Locate the cell with the specified text and output its (x, y) center coordinate. 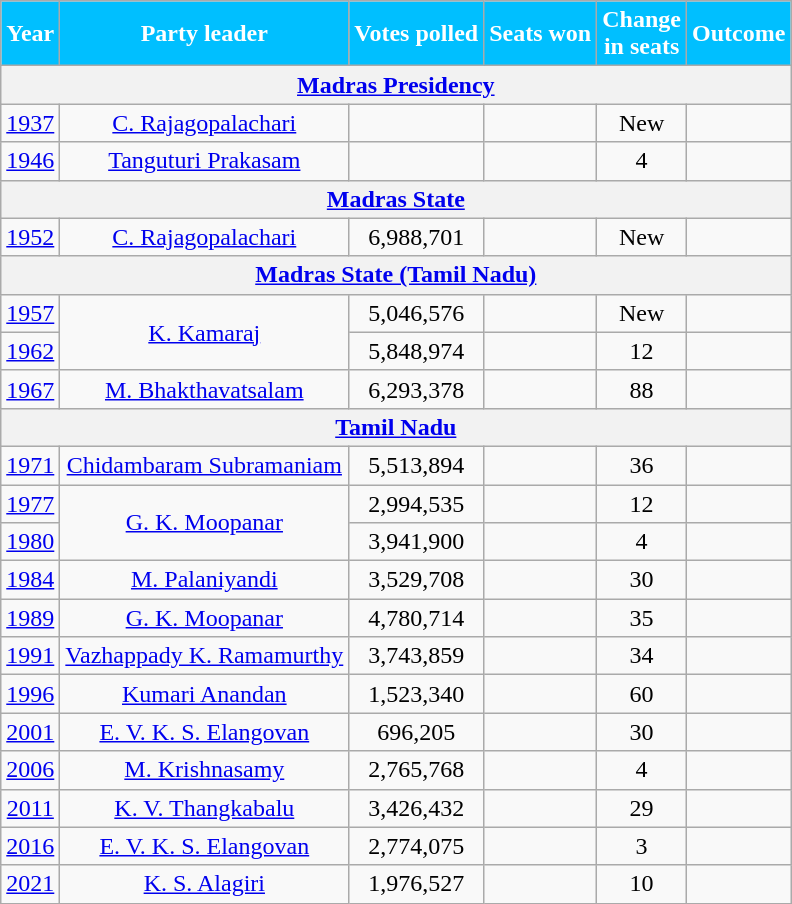
1967 (30, 389)
K. Kamaraj (204, 332)
1977 (30, 503)
Outcome (738, 34)
Party leader (204, 34)
34 (642, 656)
3,941,900 (416, 542)
3,426,432 (416, 808)
M. Krishnasamy (204, 770)
2016 (30, 846)
1952 (30, 237)
Kumari Anandan (204, 694)
2,765,768 (416, 770)
10 (642, 884)
3,529,708 (416, 580)
1980 (30, 542)
2011 (30, 808)
2,994,535 (416, 503)
1,523,340 (416, 694)
Madras State (396, 199)
1937 (30, 123)
Chidambaram Subramaniam (204, 465)
2021 (30, 884)
Votes polled (416, 34)
M. Bhakthavatsalam (204, 389)
M. Palaniyandi (204, 580)
5,046,576 (416, 313)
1989 (30, 618)
1991 (30, 656)
1984 (30, 580)
88 (642, 389)
35 (642, 618)
1962 (30, 351)
K. V. Thangkabalu (204, 808)
6,988,701 (416, 237)
1,976,527 (416, 884)
29 (642, 808)
Changein seats (642, 34)
36 (642, 465)
1996 (30, 694)
1971 (30, 465)
1946 (30, 161)
Madras Presidency (396, 85)
Seats won (540, 34)
1957 (30, 313)
696,205 (416, 732)
K. S. Alagiri (204, 884)
6,293,378 (416, 389)
Vazhappady K. Ramamurthy (204, 656)
2001 (30, 732)
3,743,859 (416, 656)
Tamil Nadu (396, 427)
Madras State (Tamil Nadu) (396, 275)
3 (642, 846)
Tanguturi Prakasam (204, 161)
60 (642, 694)
Year (30, 34)
2,774,075 (416, 846)
2006 (30, 770)
5,848,974 (416, 351)
4,780,714 (416, 618)
5,513,894 (416, 465)
